Return the (x, y) coordinate for the center point of the cell that contains the specified text.  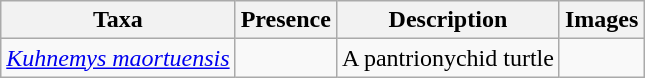
A pantrionychid turtle (448, 58)
Description (448, 20)
Kuhnemys maortuensis (118, 58)
Images (601, 20)
Taxa (118, 20)
Presence (286, 20)
